Identify which cell holds the provided text, then report its [X, Y] central coordinate. 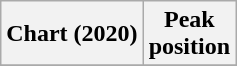
Peakposition [189, 34]
Chart (2020) [72, 34]
